Return (x, y) of the center of cell containing provided text 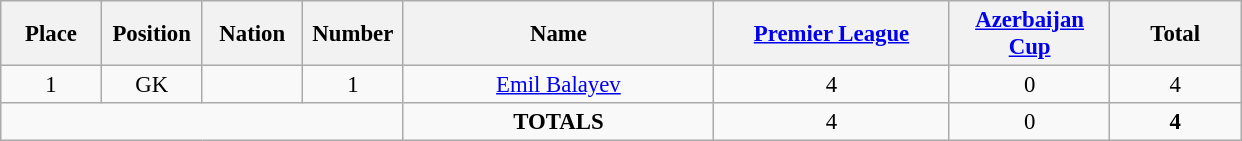
Number (354, 34)
Name (558, 34)
TOTALS (558, 122)
Total (1176, 34)
Azerbaijan Cup (1030, 34)
Place (52, 34)
Position (152, 34)
Emil Balayev (558, 85)
Premier League (832, 34)
GK (152, 85)
Nation (252, 34)
